Return the [X, Y] coordinate for the center point of the cell that contains the specified text.  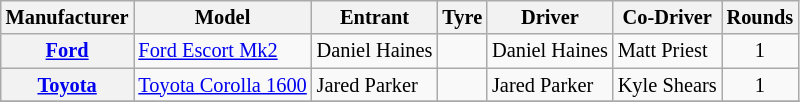
Toyota Corolla 1600 [223, 85]
Driver [550, 17]
Ford [68, 51]
Toyota [68, 85]
Model [223, 17]
Matt Priest [668, 51]
Tyre [462, 17]
Kyle Shears [668, 85]
Entrant [375, 17]
Ford Escort Mk2 [223, 51]
Co-Driver [668, 17]
Manufacturer [68, 17]
Rounds [760, 17]
